Provide the (X, Y) coordinate of the cell's center where the given text is located.  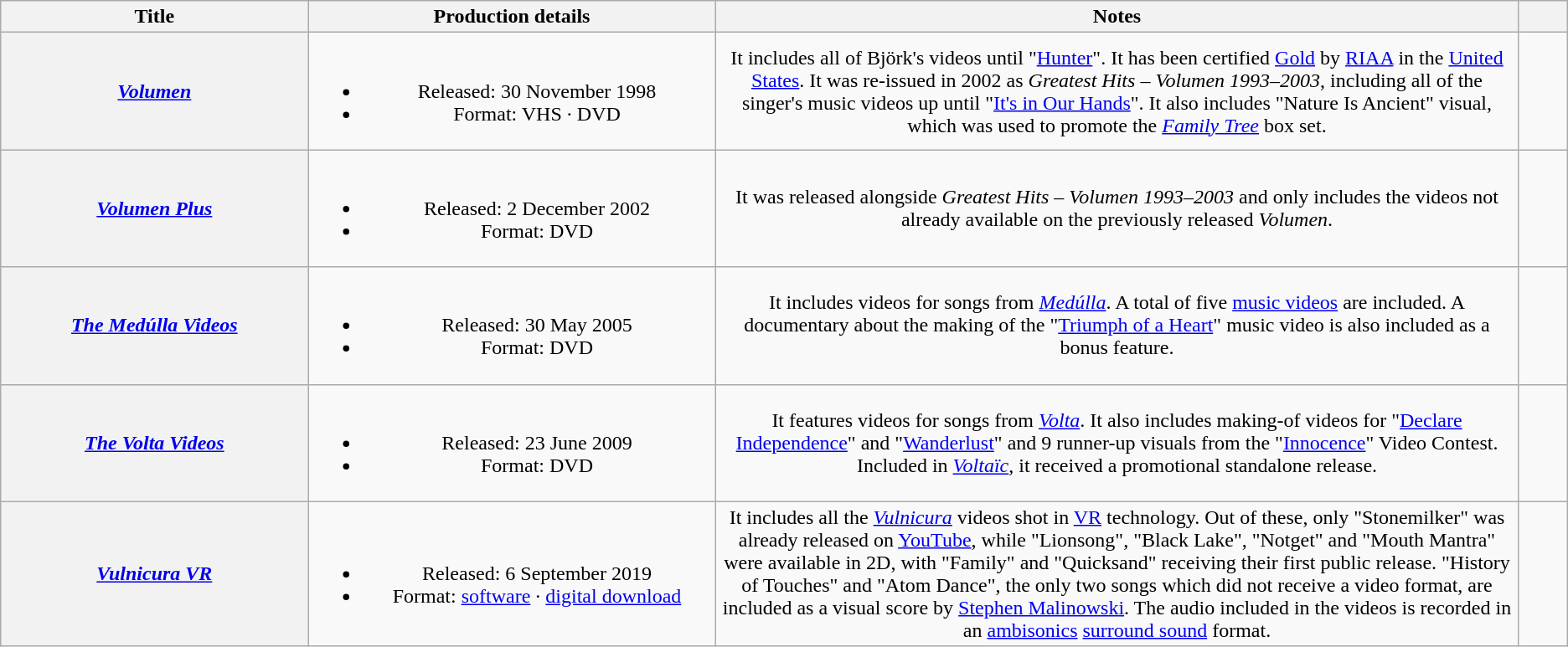
Volumen (154, 91)
Released: 30 May 2005Format: DVD (512, 326)
It was released alongside Greatest Hits – Volumen 1993–2003 and only includes the videos not already available on the previously released Volumen. (1117, 208)
Released: 23 June 2009Format: DVD (512, 443)
Released: 2 December 2002Format: DVD (512, 208)
Production details (512, 17)
The Volta Videos (154, 443)
Vulnicura VR (154, 574)
Volumen Plus (154, 208)
The Medúlla Videos (154, 326)
Released: 6 September 2019Format: software · digital download (512, 574)
Notes (1117, 17)
Title (154, 17)
Released: 30 November 1998Format: VHS · DVD (512, 91)
